Determine the (X, Y) coordinate at the center of the cell enclosing the given text.  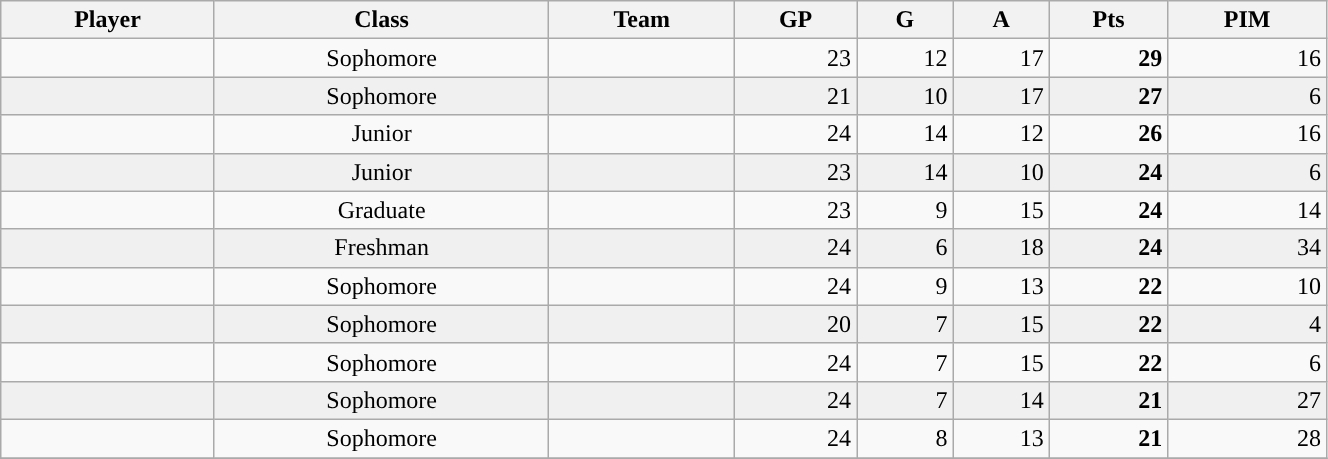
Player (108, 20)
34 (1248, 248)
Graduate (382, 210)
GP (796, 20)
PIM (1248, 20)
G (905, 20)
26 (1108, 134)
29 (1108, 58)
Freshman (382, 248)
18 (1001, 248)
A (1001, 20)
Team (642, 20)
20 (796, 324)
28 (1248, 438)
Pts (1108, 20)
8 (905, 438)
Class (382, 20)
4 (1248, 324)
